For the text-containing cell, return its midpoint in [x, y] coordinate format. 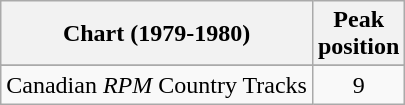
Chart (1979-1980) [157, 34]
Peakposition [358, 34]
9 [358, 85]
Canadian RPM Country Tracks [157, 85]
